Scan for the cell matching the given text and deliver its (x, y) coordinate at center. 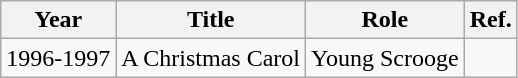
A Christmas Carol (211, 58)
Year (58, 20)
1996-1997 (58, 58)
Role (386, 20)
Title (211, 20)
Ref. (490, 20)
Young Scrooge (386, 58)
